Find where the given text appears and provide that cell's center as [x, y] coordinate. 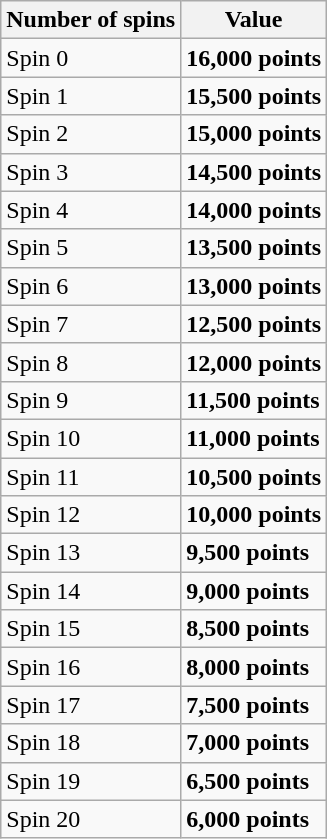
11,000 points [254, 438]
9,500 points [254, 553]
Spin 0 [91, 58]
10,000 points [254, 515]
8,000 points [254, 667]
Spin 12 [91, 515]
Spin 2 [91, 134]
13,000 points [254, 286]
10,500 points [254, 477]
8,500 points [254, 629]
14,000 points [254, 210]
Value [254, 20]
Spin 15 [91, 629]
Spin 17 [91, 705]
14,500 points [254, 172]
7,500 points [254, 705]
15,500 points [254, 96]
12,000 points [254, 362]
Spin 19 [91, 781]
Spin 3 [91, 172]
7,000 points [254, 743]
Spin 16 [91, 667]
Spin 6 [91, 286]
16,000 points [254, 58]
15,000 points [254, 134]
Spin 10 [91, 438]
Spin 13 [91, 553]
Spin 4 [91, 210]
Spin 9 [91, 400]
Number of spins [91, 20]
6,000 points [254, 819]
6,500 points [254, 781]
Spin 14 [91, 591]
Spin 5 [91, 248]
Spin 8 [91, 362]
11,500 points [254, 400]
9,000 points [254, 591]
Spin 20 [91, 819]
Spin 18 [91, 743]
12,500 points [254, 324]
Spin 1 [91, 96]
13,500 points [254, 248]
Spin 7 [91, 324]
Spin 11 [91, 477]
